For the text-containing cell, return its midpoint in [X, Y] coordinate format. 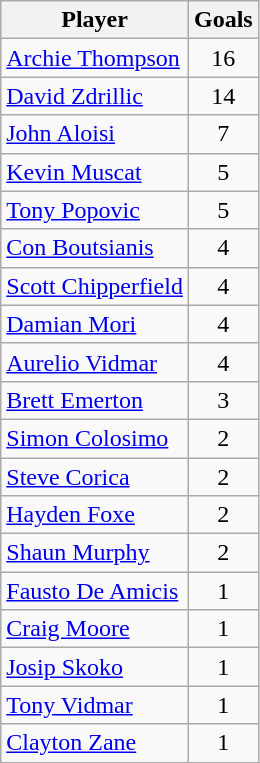
Player [95, 20]
Fausto De Amicis [95, 591]
Tony Vidmar [95, 705]
Clayton Zane [95, 743]
3 [223, 400]
Brett Emerton [95, 400]
Hayden Foxe [95, 515]
Tony Popovic [95, 210]
Josip Skoko [95, 667]
John Aloisi [95, 134]
Damian Mori [95, 324]
Con Boutsianis [95, 248]
Steve Corica [95, 477]
Craig Moore [95, 629]
Goals [223, 20]
David Zdrillic [95, 96]
Archie Thompson [95, 58]
Scott Chipperfield [95, 286]
Shaun Murphy [95, 553]
Kevin Muscat [95, 172]
14 [223, 96]
Aurelio Vidmar [95, 362]
7 [223, 134]
Simon Colosimo [95, 438]
16 [223, 58]
